Search for the cell housing the specified text and yield its (X, Y) center coordinate. 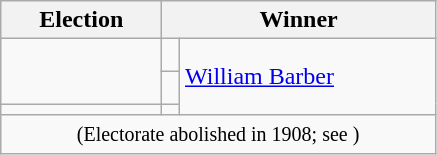
William Barber (307, 77)
Winner (299, 20)
Election (82, 20)
(Electorate abolished in 1908; see ) (218, 134)
